Identify which cell holds the provided text, then report its [X, Y] central coordinate. 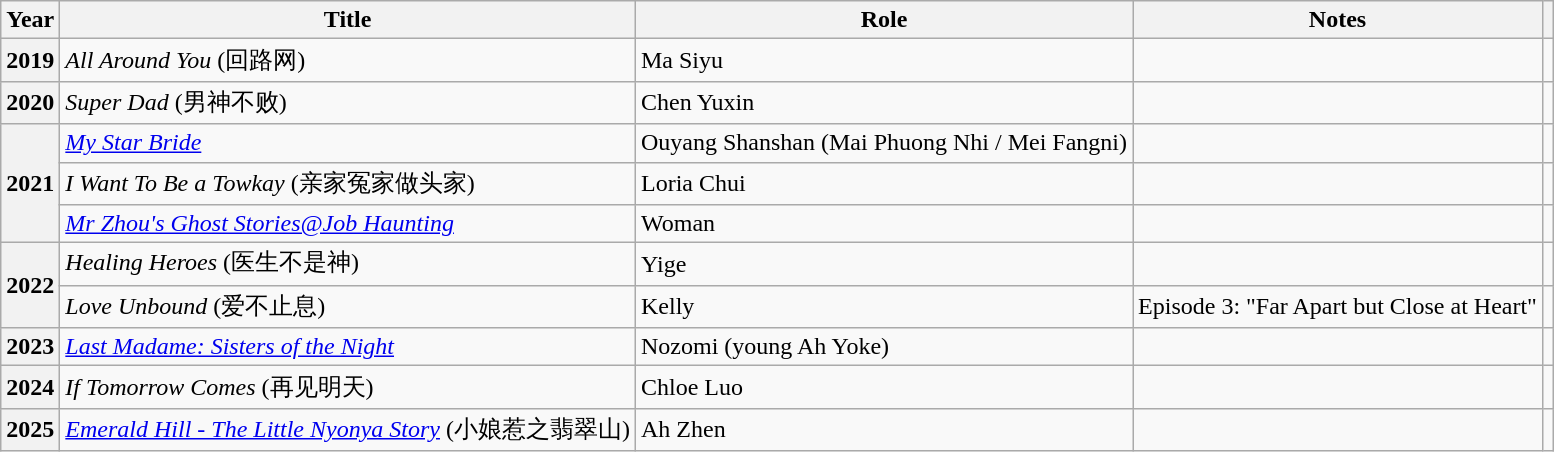
Mr Zhou's Ghost Stories@Job Haunting [348, 224]
Nozomi (young Ah Yoke) [884, 347]
Notes [1338, 20]
Kelly [884, 306]
2024 [30, 388]
Chloe Luo [884, 388]
I Want To Be a Towkay (亲家冤家做头家) [348, 184]
Ouyang Shanshan (Mai Phuong Nhi / Mei Fangni) [884, 143]
Year [30, 20]
All Around You (回路网) [348, 60]
Loria Chui [884, 184]
Role [884, 20]
Super Dad (男神不败) [348, 102]
Love Unbound (爱不止息) [348, 306]
Ah Zhen [884, 430]
2025 [30, 430]
Ma Siyu [884, 60]
2022 [30, 286]
2020 [30, 102]
Last Madame: Sisters of the Night [348, 347]
2019 [30, 60]
If Tomorrow Comes (再见明天) [348, 388]
Healing Heroes (医生不是神) [348, 264]
Woman [884, 224]
2021 [30, 184]
2023 [30, 347]
Emerald Hill - The Little Nyonya Story (小娘惹之翡翠山) [348, 430]
Yige [884, 264]
My Star Bride [348, 143]
Chen Yuxin [884, 102]
Episode 3: "Far Apart but Close at Heart" [1338, 306]
Title [348, 20]
